Output the [x, y] coordinate of the center of the cell containing the given text.  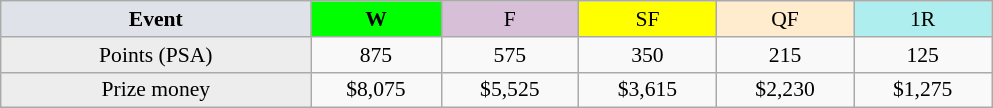
1R [923, 19]
W [376, 19]
875 [376, 55]
SF [648, 19]
$8,075 [376, 90]
350 [648, 55]
$3,615 [648, 90]
$5,525 [510, 90]
F [510, 19]
$2,230 [785, 90]
215 [785, 55]
$1,275 [923, 90]
575 [510, 55]
Event [156, 19]
125 [923, 55]
QF [785, 19]
Prize money [156, 90]
Points (PSA) [156, 55]
